Return the (x, y) coordinate for the center point of the cell that contains the specified text.  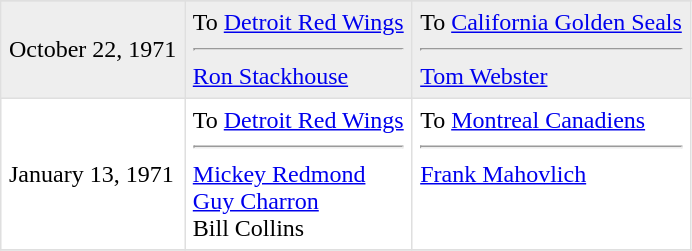
To Detroit Red Wings Ron Stackhouse (298, 50)
October 22, 1971 (93, 50)
To California Golden Seals Tom Webster (551, 50)
To Detroit Red Wings Mickey RedmondGuy Charron Bill Collins (298, 174)
To Montreal Canadiens Frank Mahovlich (551, 174)
January 13, 1971 (93, 174)
